Locate the cell with the specified text and output its [x, y] center coordinate. 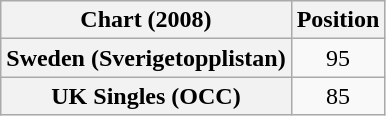
Chart (2008) [146, 20]
Sweden (Sverigetopplistan) [146, 58]
UK Singles (OCC) [146, 96]
95 [338, 58]
Position [338, 20]
85 [338, 96]
